Provide the [X, Y] coordinate of the cell's center where the given text is located.  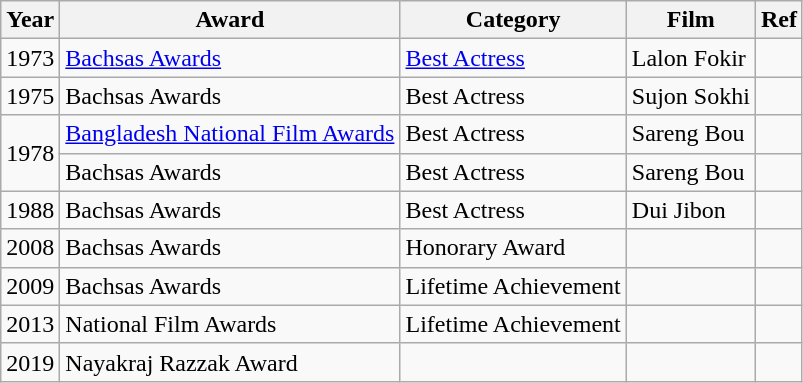
Nayakraj Razzak Award [230, 362]
Bangladesh National Film Awards [230, 134]
Sujon Sokhi [690, 96]
Award [230, 20]
Ref [778, 20]
1988 [30, 210]
2008 [30, 248]
1975 [30, 96]
Honorary Award [513, 248]
1978 [30, 153]
National Film Awards [230, 324]
2013 [30, 324]
Year [30, 20]
Category [513, 20]
1973 [30, 58]
2009 [30, 286]
Lalon Fokir [690, 58]
Film [690, 20]
Dui Jibon [690, 210]
2019 [30, 362]
